Search for the cell housing the specified text and yield its [x, y] center coordinate. 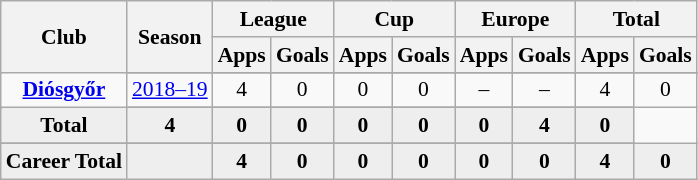
Career Total [64, 162]
Europe [516, 19]
Cup [394, 19]
Club [64, 36]
Season [170, 36]
2018–19 [170, 90]
League [274, 19]
Diósgyőr [64, 90]
